Pinpoint the cell where the given text exists, returning its [x, y] midpoint coordinate. 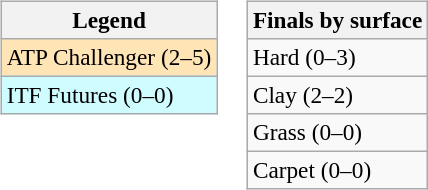
Grass (0–0) [337, 133]
Finals by surface [337, 20]
Legend [108, 20]
Hard (0–3) [337, 57]
Carpet (0–0) [337, 171]
ITF Futures (0–0) [108, 95]
ATP Challenger (2–5) [108, 57]
Clay (2–2) [337, 95]
